Find where the given text appears and provide that cell's center as [X, Y] coordinate. 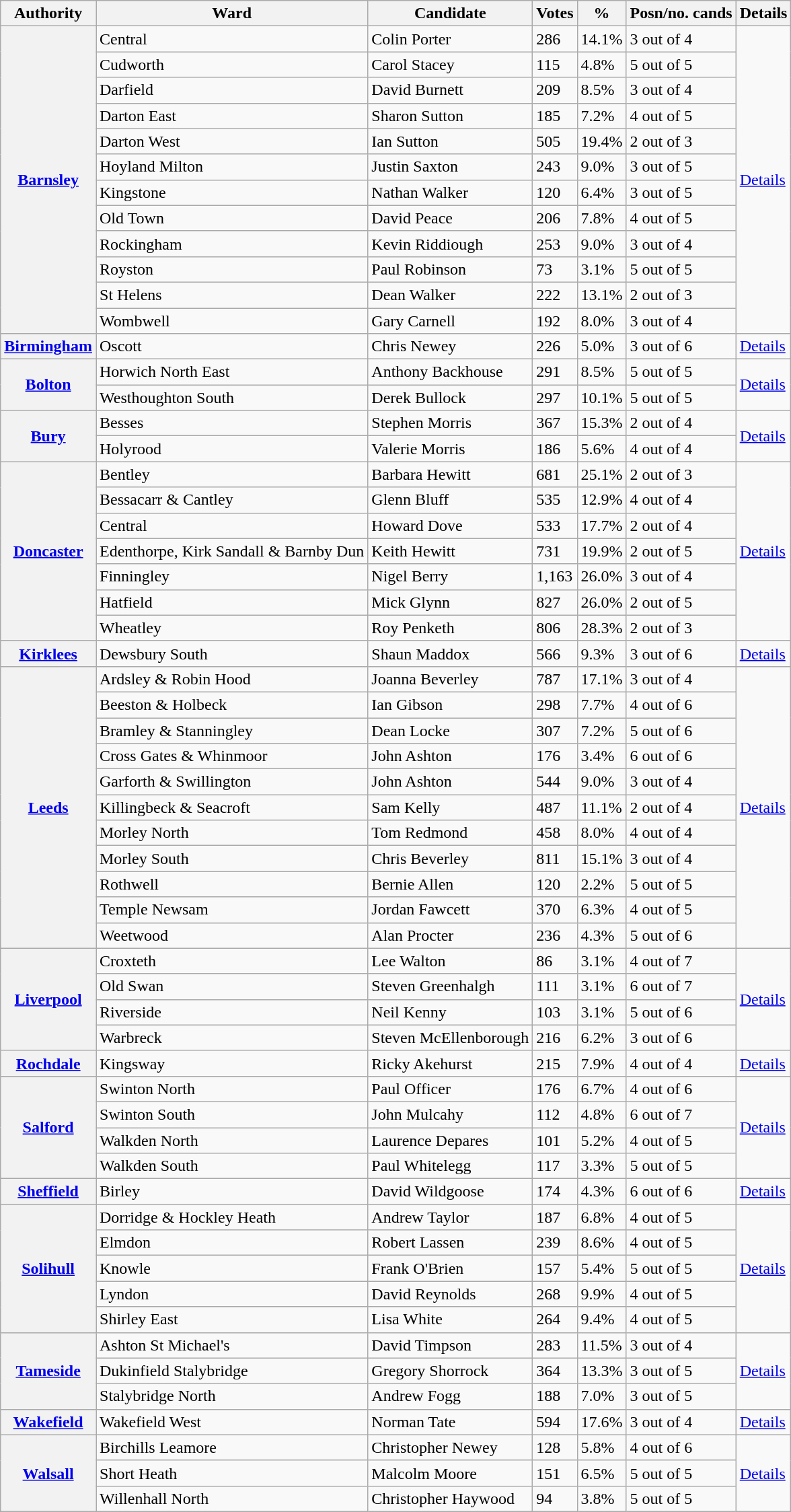
297 [555, 398]
286 [555, 39]
Sheffield [48, 1192]
Ardsley & Robin Hood [231, 679]
Christopher Newey [451, 1447]
Christopher Haywood [451, 1499]
Norman Tate [451, 1422]
Wakefield [48, 1422]
Temple Newsam [231, 910]
7.0% [601, 1396]
6.4% [601, 192]
86 [555, 961]
535 [555, 500]
John Mulcahy [451, 1114]
Dewsbury South [231, 653]
112 [555, 1114]
Doncaster [48, 551]
Edenthorpe, Kirk Sandall & Barnby Dun [231, 551]
3.3% [601, 1166]
367 [555, 423]
17.1% [601, 679]
Weetwood [231, 935]
Bentley [231, 474]
115 [555, 65]
103 [555, 1012]
192 [555, 321]
Sharon Sutton [451, 116]
Lyndon [231, 1294]
Walkden North [231, 1141]
Steven McEllenborough [451, 1038]
151 [555, 1473]
307 [555, 730]
Ashton St Michael's [231, 1345]
Posn/no. cands [681, 13]
Westhoughton South [231, 398]
9.4% [601, 1320]
Birmingham [48, 347]
Hatfield [231, 602]
458 [555, 833]
Bramley & Stanningley [231, 730]
St Helens [231, 295]
5.0% [601, 347]
3.4% [601, 756]
19.4% [601, 141]
Stephen Morris [451, 423]
Mick Glynn [451, 602]
Morley South [231, 859]
215 [555, 1063]
185 [555, 116]
17.7% [601, 526]
5.8% [601, 1447]
787 [555, 679]
Nigel Berry [451, 577]
Frank O'Brien [451, 1268]
Salford [48, 1127]
Willenhall North [231, 1499]
Justin Saxton [451, 167]
David Burnett [451, 90]
Ian Gibson [451, 705]
298 [555, 705]
487 [555, 807]
Oscott [231, 347]
Chris Beverley [451, 859]
5.4% [601, 1268]
Dorridge & Hockley Heath [231, 1217]
Votes [555, 13]
253 [555, 244]
19.9% [601, 551]
Bessacarr & Cantley [231, 500]
236 [555, 935]
243 [555, 167]
Robert Lassen [451, 1243]
Bernie Allen [451, 884]
Lee Walton [451, 961]
David Peace [451, 218]
Colin Porter [451, 39]
Ricky Akehurst [451, 1063]
Dean Locke [451, 730]
Laurence Depares [451, 1141]
Tameside [48, 1371]
13.3% [601, 1371]
Besses [231, 423]
28.3% [601, 628]
Tom Redmond [451, 833]
226 [555, 347]
186 [555, 449]
Shaun Maddox [451, 653]
Riverside [231, 1012]
Kingsway [231, 1063]
Wombwell [231, 321]
Darfield [231, 90]
681 [555, 474]
Horwich North East [231, 372]
Kirklees [48, 653]
187 [555, 1217]
14.1% [601, 39]
Carol Stacey [451, 65]
Hoyland Milton [231, 167]
364 [555, 1371]
Glenn Bluff [451, 500]
283 [555, 1345]
Gary Carnell [451, 321]
Birchills Leamore [231, 1447]
Old Town [231, 218]
222 [555, 295]
25.1% [601, 474]
15.3% [601, 423]
Keith Hewitt [451, 551]
Bolton [48, 385]
5.2% [601, 1141]
Alan Procter [451, 935]
David Reynolds [451, 1294]
Barbara Hewitt [451, 474]
17.6% [601, 1422]
Candidate [451, 13]
Paul Whitelegg [451, 1166]
Swinton South [231, 1114]
Anthony Backhouse [451, 372]
Valerie Morris [451, 449]
Wheatley [231, 628]
15.1% [601, 859]
Swinton North [231, 1089]
Sam Kelly [451, 807]
291 [555, 372]
Stalybridge North [231, 1396]
Wakefield West [231, 1422]
Holyrood [231, 449]
Howard Dove [451, 526]
Chris Newey [451, 347]
Garforth & Swillington [231, 782]
Solihull [48, 1268]
6.8% [601, 1217]
8.6% [601, 1243]
Paul Officer [451, 1089]
9.9% [601, 1294]
Ian Sutton [451, 141]
Ward [231, 13]
101 [555, 1141]
806 [555, 628]
10.1% [601, 398]
157 [555, 1268]
Gregory Shorrock [451, 1371]
594 [555, 1422]
David Wildgoose [451, 1192]
Royston [231, 269]
Walkden South [231, 1166]
6.5% [601, 1473]
Roy Penketh [451, 628]
Steven Greenhalgh [451, 986]
Derek Bullock [451, 398]
% [601, 13]
Finningley [231, 577]
5.6% [601, 449]
544 [555, 782]
1,163 [555, 577]
Cross Gates & Whinmoor [231, 756]
3.8% [601, 1499]
Liverpool [48, 999]
216 [555, 1038]
Shirley East [231, 1320]
David Timpson [451, 1345]
9.3% [601, 653]
12.9% [601, 500]
Lisa White [451, 1320]
209 [555, 90]
827 [555, 602]
7.7% [601, 705]
Rothwell [231, 884]
Darton East [231, 116]
Andrew Fogg [451, 1396]
6.7% [601, 1089]
117 [555, 1166]
811 [555, 859]
Knowle [231, 1268]
Malcolm Moore [451, 1473]
111 [555, 986]
2.2% [601, 884]
11.5% [601, 1345]
Cudworth [231, 65]
206 [555, 218]
533 [555, 526]
Neil Kenny [451, 1012]
Morley North [231, 833]
Bury [48, 436]
Old Swan [231, 986]
4 out of 7 [681, 961]
Authority [48, 13]
Short Heath [231, 1473]
11.1% [601, 807]
Rockingham [231, 244]
264 [555, 1320]
188 [555, 1396]
128 [555, 1447]
Nathan Walker [451, 192]
Joanna Beverley [451, 679]
Dean Walker [451, 295]
Paul Robinson [451, 269]
13.1% [601, 295]
566 [555, 653]
6.2% [601, 1038]
239 [555, 1243]
6.3% [601, 910]
Barnsley [48, 180]
Walsall [48, 1473]
Kingstone [231, 192]
Birley [231, 1192]
Dukinfield Stalybridge [231, 1371]
Leeds [48, 807]
Croxteth [231, 961]
174 [555, 1192]
505 [555, 141]
Killingbeck & Seacroft [231, 807]
Rochdale [48, 1063]
Beeston & Holbeck [231, 705]
268 [555, 1294]
Elmdon [231, 1243]
370 [555, 910]
Darton West [231, 141]
Warbreck [231, 1038]
Kevin Riddiough [451, 244]
Jordan Fawcett [451, 910]
731 [555, 551]
7.9% [601, 1063]
7.8% [601, 218]
94 [555, 1499]
73 [555, 269]
Andrew Taylor [451, 1217]
